Identify which cell holds the provided text, then report its (X, Y) central coordinate. 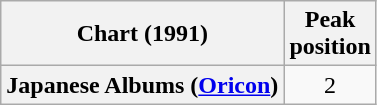
Chart (1991) (142, 34)
Japanese Albums (Oricon) (142, 85)
Peak position (330, 34)
2 (330, 85)
